Find where the given text appears and provide that cell's center as [x, y] coordinate. 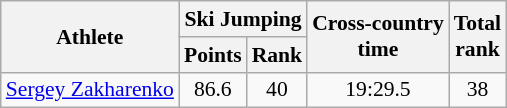
40 [278, 90]
Total rank [478, 36]
Ski Jumping [243, 19]
Points [213, 55]
Sergey Zakharenko [90, 90]
Athlete [90, 36]
19:29.5 [378, 90]
Cross-country time [378, 36]
Rank [278, 55]
86.6 [213, 90]
38 [478, 90]
